Search for the cell housing the specified text and yield its [x, y] center coordinate. 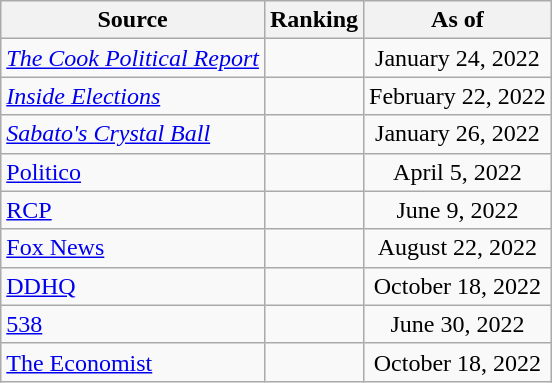
Sabato's Crystal Ball [133, 134]
The Economist [133, 362]
Ranking [314, 20]
January 26, 2022 [458, 134]
August 22, 2022 [458, 248]
Fox News [133, 248]
Inside Elections [133, 96]
The Cook Political Report [133, 58]
538 [133, 324]
April 5, 2022 [458, 172]
RCP [133, 210]
Politico [133, 172]
January 24, 2022 [458, 58]
Source [133, 20]
June 9, 2022 [458, 210]
DDHQ [133, 286]
June 30, 2022 [458, 324]
February 22, 2022 [458, 96]
As of [458, 20]
